Search for the cell housing the specified text and yield its [x, y] center coordinate. 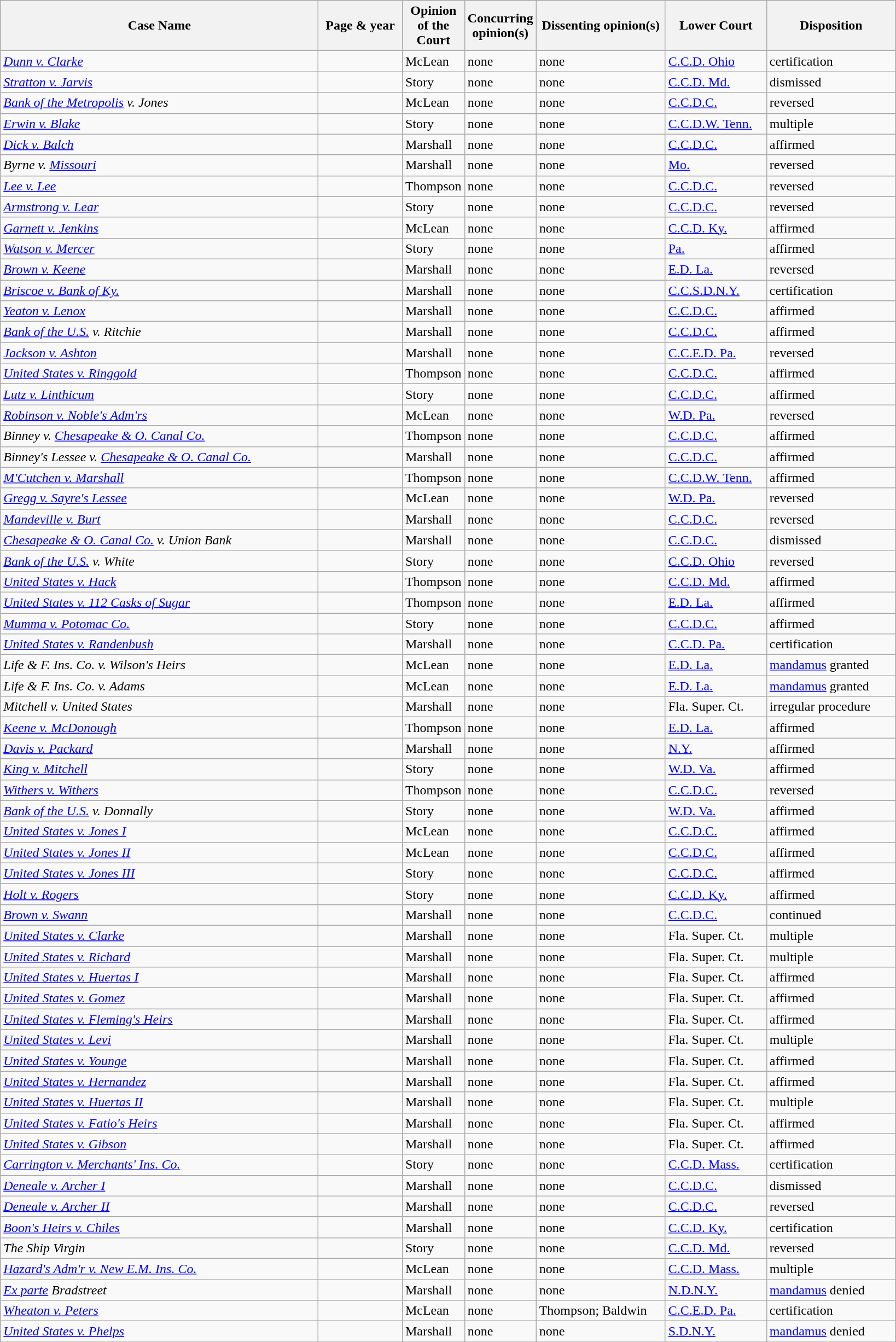
Briscoe v. Bank of Ky. [160, 291]
Disposition [831, 26]
Boon's Heirs v. Chiles [160, 1227]
Bank of the U.S. v. White [160, 561]
King v. Mitchell [160, 769]
C.C.S.D.N.Y. [715, 291]
Bank of the U.S. v. Ritchie [160, 332]
Davis v. Packard [160, 748]
Carrington v. Merchants' Ins. Co. [160, 1165]
Mandeville v. Burt [160, 519]
Byrne v. Missouri [160, 165]
United States v. Ringgold [160, 374]
Binney v. Chesapeake & O. Canal Co. [160, 436]
Mumma v. Potomac Co. [160, 623]
United States v. Gomez [160, 998]
United States v. Jones II [160, 852]
United States v. Levi [160, 1040]
Erwin v. Blake [160, 124]
United States v. Fleming's Heirs [160, 1019]
M'Cutchen v. Marshall [160, 478]
S.D.N.Y. [715, 1332]
Thompson; Baldwin [601, 1311]
Mo. [715, 165]
Brown v. Keene [160, 269]
United States v. Younge [160, 1061]
Dick v. Balch [160, 144]
United States v. Randenbush [160, 644]
Mitchell v. United States [160, 707]
Wheaton v. Peters [160, 1311]
Gregg v. Sayre's Lessee [160, 498]
Stratton v. Jarvis [160, 82]
Dunn v. Clarke [160, 61]
Bank of the U.S. v. Donnally [160, 811]
Deneale v. Archer II [160, 1206]
Watson v. Mercer [160, 248]
Bank of the Metropolis v. Jones [160, 103]
Pa. [715, 248]
United States v. Hernandez [160, 1082]
Dissenting opinion(s) [601, 26]
United States v. Fatio's Heirs [160, 1123]
Binney's Lessee v. Chesapeake & O. Canal Co. [160, 457]
Keene v. McDonough [160, 728]
Life & F. Ins. Co. v. Adams [160, 686]
Robinson v. Noble's Adm'rs [160, 415]
Chesapeake & O. Canal Co. v. Union Bank [160, 540]
Lower Court [715, 26]
N.D.N.Y. [715, 1289]
Holt v. Rogers [160, 894]
Concurring opinion(s) [500, 26]
United States v. Clarke [160, 936]
continued [831, 915]
Lutz v. Linthicum [160, 394]
United States v. Phelps [160, 1332]
Life & F. Ins. Co. v. Wilson's Heirs [160, 665]
Yeaton v. Lenox [160, 311]
Withers v. Withers [160, 790]
Hazard's Adm'r v. New E.M. Ins. Co. [160, 1269]
United States v. Hack [160, 582]
C.C.D. Pa. [715, 644]
Page & year [360, 26]
Deneale v. Archer I [160, 1186]
United States v. Huertas II [160, 1102]
Armstrong v. Lear [160, 207]
N.Y. [715, 748]
irregular procedure [831, 707]
United States v. Huertas I [160, 978]
Brown v. Swann [160, 915]
United States v. Richard [160, 957]
United States v. Jones III [160, 873]
The Ship Virgin [160, 1248]
Ex parte Bradstreet [160, 1289]
United States v. Gibson [160, 1144]
United States v. Jones I [160, 832]
Case Name [160, 26]
Lee v. Lee [160, 186]
Jackson v. Ashton [160, 353]
Opinion of the Court [433, 26]
Garnett v. Jenkins [160, 228]
United States v. 112 Casks of Sugar [160, 602]
